For the text-containing cell, return its midpoint in (X, Y) coordinate format. 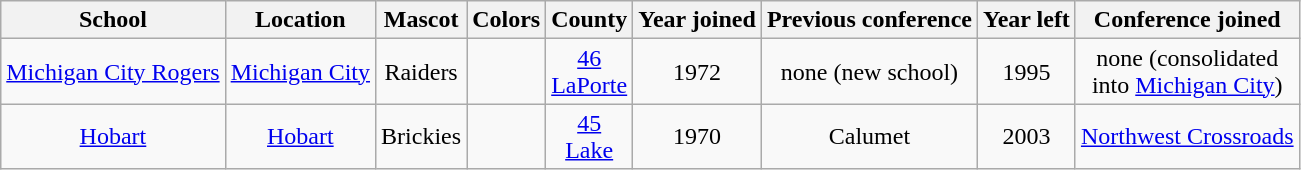
Brickies (422, 136)
1972 (698, 72)
none (consolidated into Michigan City) (1187, 72)
1970 (698, 136)
Location (300, 20)
none (new school) (869, 72)
Calumet (869, 136)
45 Lake (590, 136)
Michigan City (300, 72)
Conference joined (1187, 20)
School (113, 20)
Year left (1026, 20)
Previous conference (869, 20)
Mascot (422, 20)
Northwest Crossroads (1187, 136)
County (590, 20)
Colors (506, 20)
46 LaPorte (590, 72)
Michigan City Rogers (113, 72)
1995 (1026, 72)
2003 (1026, 136)
Raiders (422, 72)
Year joined (698, 20)
